Capture the cell that displays the provided text and extract its (X, Y) central coordinate. 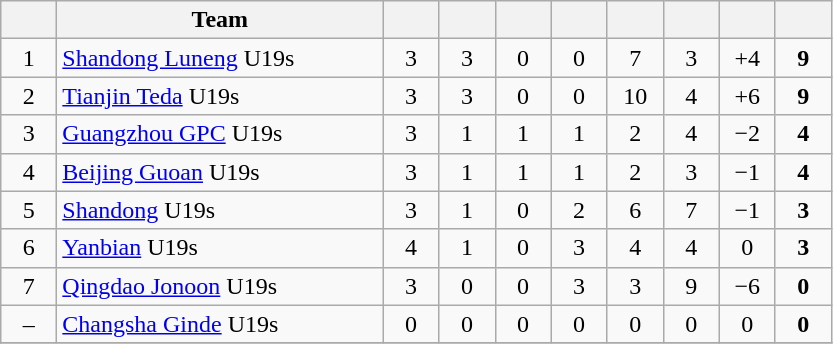
Team (220, 20)
Shandong U19s (220, 210)
Yanbian U19s (220, 248)
−2 (747, 134)
Guangzhou GPC U19s (220, 134)
+6 (747, 96)
– (29, 324)
−6 (747, 286)
Beijing Guoan U19s (220, 172)
Tianjin Teda U19s (220, 96)
5 (29, 210)
Shandong Luneng U19s (220, 58)
Changsha Ginde U19s (220, 324)
Qingdao Jonoon U19s (220, 286)
10 (635, 96)
+4 (747, 58)
